From the cell containing the given text, extract its center point as [x, y] coordinate. 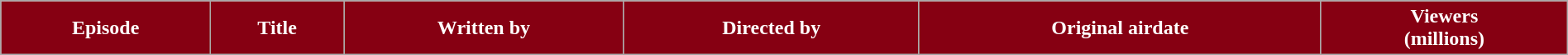
Viewers(millions) [1444, 28]
Written by [485, 28]
Directed by [771, 28]
Title [278, 28]
Episode [106, 28]
Original airdate [1120, 28]
